From the cell containing the given text, extract its center point as [X, Y] coordinate. 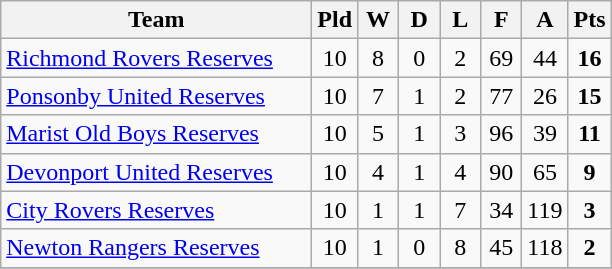
65 [545, 172]
34 [502, 210]
77 [502, 96]
W [378, 20]
Ponsonby United Reserves [156, 96]
City Rovers Reserves [156, 210]
Richmond Rovers Reserves [156, 58]
Marist Old Boys Reserves [156, 134]
A [545, 20]
39 [545, 134]
118 [545, 248]
96 [502, 134]
Pld [335, 20]
15 [590, 96]
26 [545, 96]
44 [545, 58]
16 [590, 58]
Pts [590, 20]
D [420, 20]
69 [502, 58]
9 [590, 172]
45 [502, 248]
Newton Rangers Reserves [156, 248]
119 [545, 210]
Team [156, 20]
11 [590, 134]
90 [502, 172]
F [502, 20]
5 [378, 134]
Devonport United Reserves [156, 172]
L [460, 20]
